Capture the cell that displays the provided text and extract its [X, Y] central coordinate. 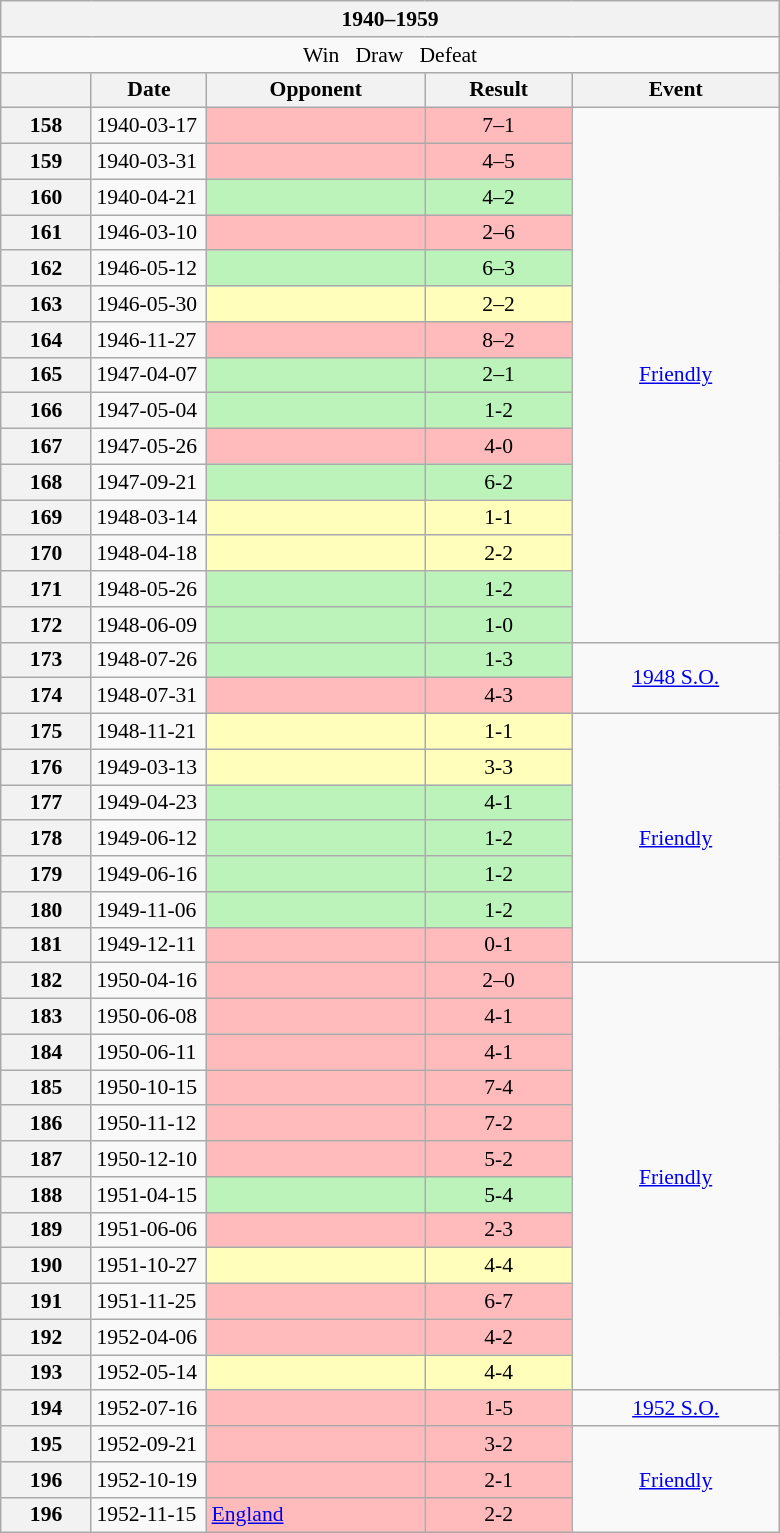
183 [46, 1017]
1949-12-11 [148, 945]
7–1 [498, 126]
186 [46, 1124]
194 [46, 1409]
158 [46, 126]
4–2 [498, 197]
173 [46, 660]
1948-07-26 [148, 660]
161 [46, 233]
1940-03-17 [148, 126]
1-0 [498, 625]
170 [46, 554]
Result [498, 90]
159 [46, 162]
1950-04-16 [148, 981]
1947-05-04 [148, 411]
1949-06-16 [148, 874]
England [316, 1515]
168 [46, 482]
4-3 [498, 696]
6–3 [498, 269]
2-3 [498, 1230]
1950-06-08 [148, 1017]
1946-11-27 [148, 340]
166 [46, 411]
162 [46, 269]
7-2 [498, 1124]
1951-06-06 [148, 1230]
1940–1959 [390, 19]
1952-05-14 [148, 1373]
1-5 [498, 1409]
1951-11-25 [148, 1302]
1950-11-12 [148, 1124]
191 [46, 1302]
172 [46, 625]
2–2 [498, 304]
163 [46, 304]
1948-03-14 [148, 518]
2–1 [498, 375]
1950-12-10 [148, 1159]
4–5 [498, 162]
7-4 [498, 1088]
1947-05-26 [148, 447]
5-2 [498, 1159]
189 [46, 1230]
1948-04-18 [148, 554]
182 [46, 981]
175 [46, 732]
167 [46, 447]
179 [46, 874]
184 [46, 1052]
1949-03-13 [148, 767]
193 [46, 1373]
178 [46, 839]
1950-06-11 [148, 1052]
165 [46, 375]
4-0 [498, 447]
174 [46, 696]
2–6 [498, 233]
176 [46, 767]
1952-10-19 [148, 1480]
181 [46, 945]
0-1 [498, 945]
1948-05-26 [148, 589]
1940-03-31 [148, 162]
3-2 [498, 1444]
190 [46, 1266]
1951-04-15 [148, 1195]
160 [46, 197]
3-3 [498, 767]
1948 S.O. [676, 678]
1-3 [498, 660]
1948-07-31 [148, 696]
2–0 [498, 981]
6-7 [498, 1302]
1946-03-10 [148, 233]
195 [46, 1444]
188 [46, 1195]
2-1 [498, 1480]
177 [46, 803]
169 [46, 518]
Event [676, 90]
187 [46, 1159]
1947-09-21 [148, 482]
Opponent [316, 90]
1946-05-12 [148, 269]
192 [46, 1337]
8–2 [498, 340]
1950-10-15 [148, 1088]
Win Draw Defeat [390, 55]
164 [46, 340]
6-2 [498, 482]
1949-11-06 [148, 910]
1946-05-30 [148, 304]
171 [46, 589]
1948-06-09 [148, 625]
Date [148, 90]
1952-07-16 [148, 1409]
5-4 [498, 1195]
4-2 [498, 1337]
1951-10-27 [148, 1266]
185 [46, 1088]
1949-04-23 [148, 803]
1952-09-21 [148, 1444]
1952 S.O. [676, 1409]
180 [46, 910]
1949-06-12 [148, 839]
1948-11-21 [148, 732]
1952-04-06 [148, 1337]
1947-04-07 [148, 375]
1940-04-21 [148, 197]
1952-11-15 [148, 1515]
